Provide the (X, Y) coordinate of the cell's center where the given text is located.  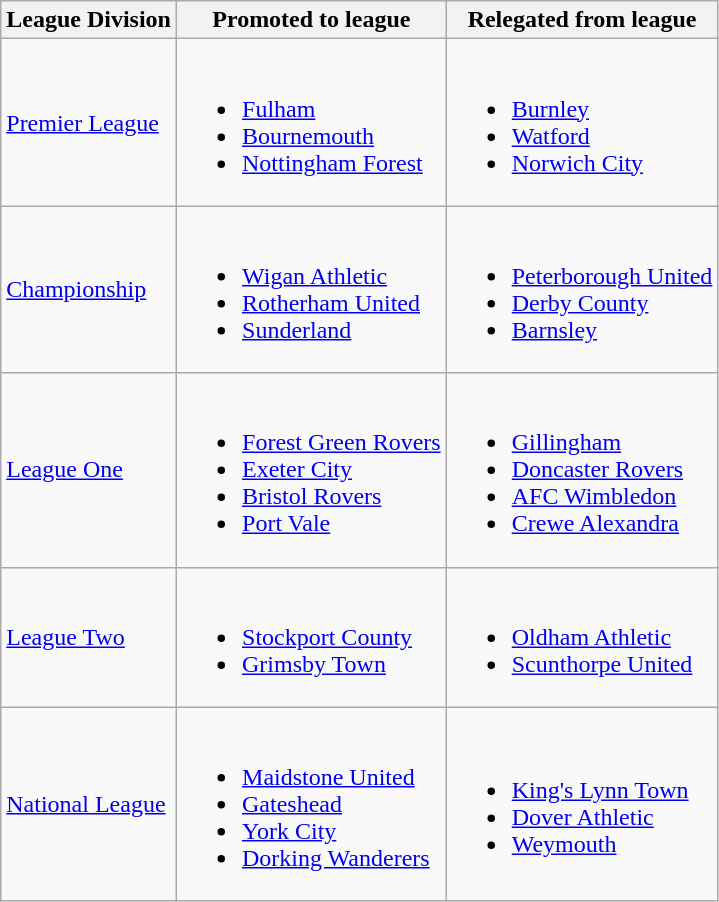
Stockport County Grimsby Town (312, 637)
Forest Green Rovers Exeter City Bristol Rovers Port Vale (312, 470)
Fulham Bournemouth Nottingham Forest (312, 122)
Burnley Watford Norwich City (582, 122)
King's Lynn Town Dover Athletic Weymouth (582, 804)
League One (89, 470)
League Two (89, 637)
Oldham Athletic Scunthorpe United (582, 637)
League Division (89, 20)
Championship (89, 290)
Peterborough United Derby County Barnsley (582, 290)
Relegated from league (582, 20)
National League (89, 804)
Promoted to league (312, 20)
Wigan Athletic Rotherham United Sunderland (312, 290)
Premier League (89, 122)
Gillingham Doncaster Rovers AFC Wimbledon Crewe Alexandra (582, 470)
Maidstone United Gateshead York City Dorking Wanderers (312, 804)
